Output the [X, Y] coordinate of the center of the cell containing the given text.  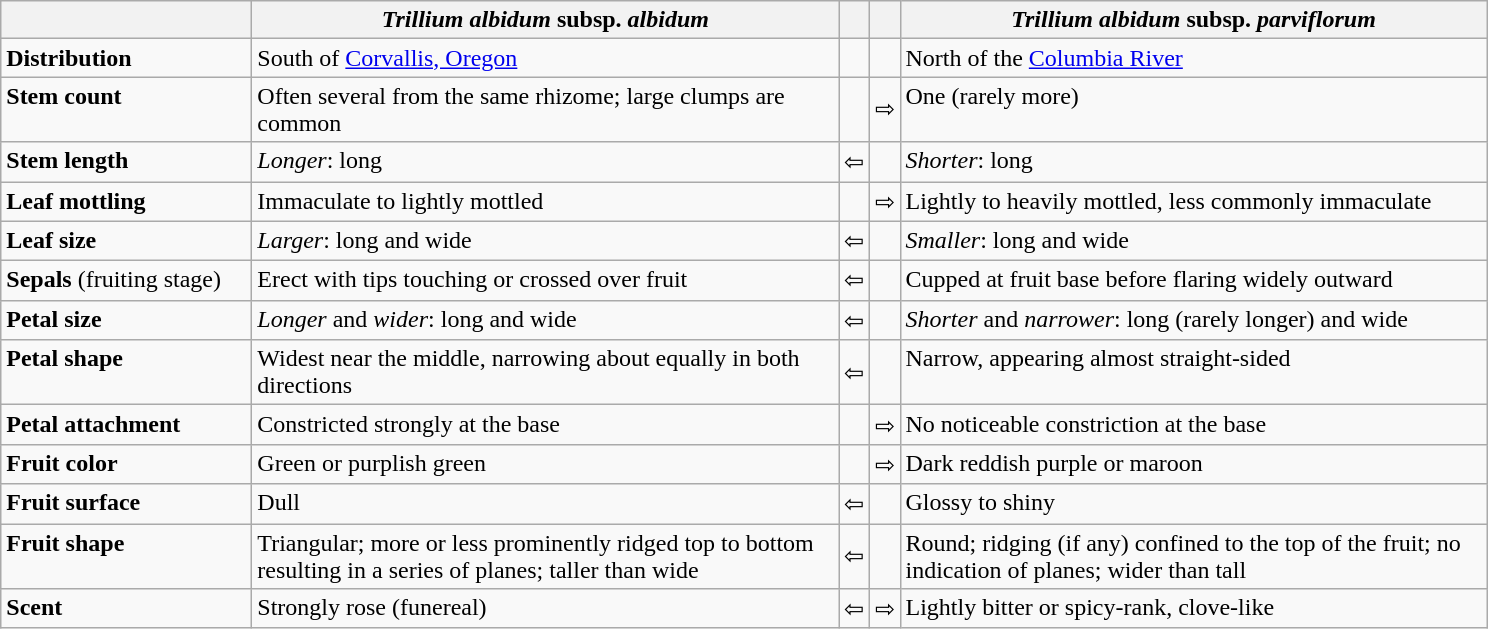
Strongly rose (funereal) [546, 609]
Narrow, appearing almost straight-sided [1194, 372]
North of the Columbia River [1194, 58]
Larger: long and wide [546, 241]
Fruit color [126, 464]
Leaf mottling [126, 202]
Longer and wider: long and wide [546, 320]
Fruit surface [126, 504]
Shorter: long [1194, 162]
Stem length [126, 162]
Lightly bitter or spicy-rank, clove-like [1194, 609]
South of Corvallis, Oregon [546, 58]
Lightly to heavily mottled, less commonly immaculate [1194, 202]
One (rarely more) [1194, 110]
Glossy to shiny [1194, 504]
Green or purplish green [546, 464]
Triangular; more or less prominently ridged top to bottom resulting in a series of planes; taller than wide [546, 556]
No noticeable constriction at the base [1194, 425]
Shorter and narrower: long (rarely longer) and wide [1194, 320]
Trillium albidum subsp. parviflorum [1194, 20]
Round; ridging (if any) confined to the top of the fruit; no indication of planes; wider than tall [1194, 556]
Constricted strongly at the base [546, 425]
Distribution [126, 58]
Petal size [126, 320]
Stem count [126, 110]
Smaller: long and wide [1194, 241]
Immaculate to lightly mottled [546, 202]
Longer: long [546, 162]
Petal attachment [126, 425]
Scent [126, 609]
Widest near the middle, narrowing about equally in both directions [546, 372]
Fruit shape [126, 556]
Often several from the same rhizome; large clumps are common [546, 110]
Sepals (fruiting stage) [126, 281]
Erect with tips touching or crossed over fruit [546, 281]
Petal shape [126, 372]
Leaf size [126, 241]
Dull [546, 504]
Dark reddish purple or maroon [1194, 464]
Trillium albidum subsp. albidum [546, 20]
Cupped at fruit base before flaring widely outward [1194, 281]
